Find where the given text appears and provide that cell's center as (x, y) coordinate. 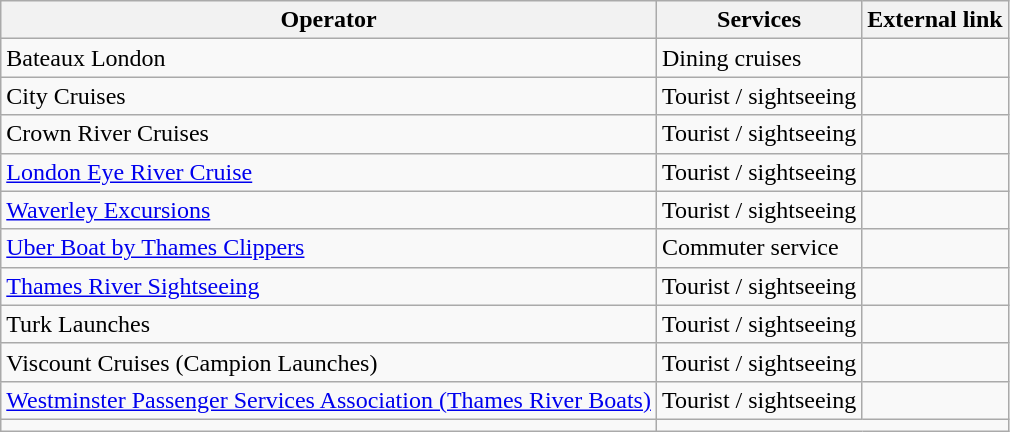
Waverley Excursions (329, 210)
London Eye River Cruise (329, 172)
Uber Boat by Thames Clippers (329, 248)
Bateaux London (329, 58)
Viscount Cruises (Campion Launches) (329, 362)
Westminster Passenger Services Association (Thames River Boats) (329, 400)
Crown River Cruises (329, 134)
Dining cruises (758, 58)
Thames River Sightseeing (329, 286)
External link (935, 20)
Operator (329, 20)
Turk Launches (329, 324)
Commuter service (758, 248)
City Cruises (329, 96)
Services (758, 20)
